Determine the [X, Y] coordinate at the center of the cell enclosing the given text.  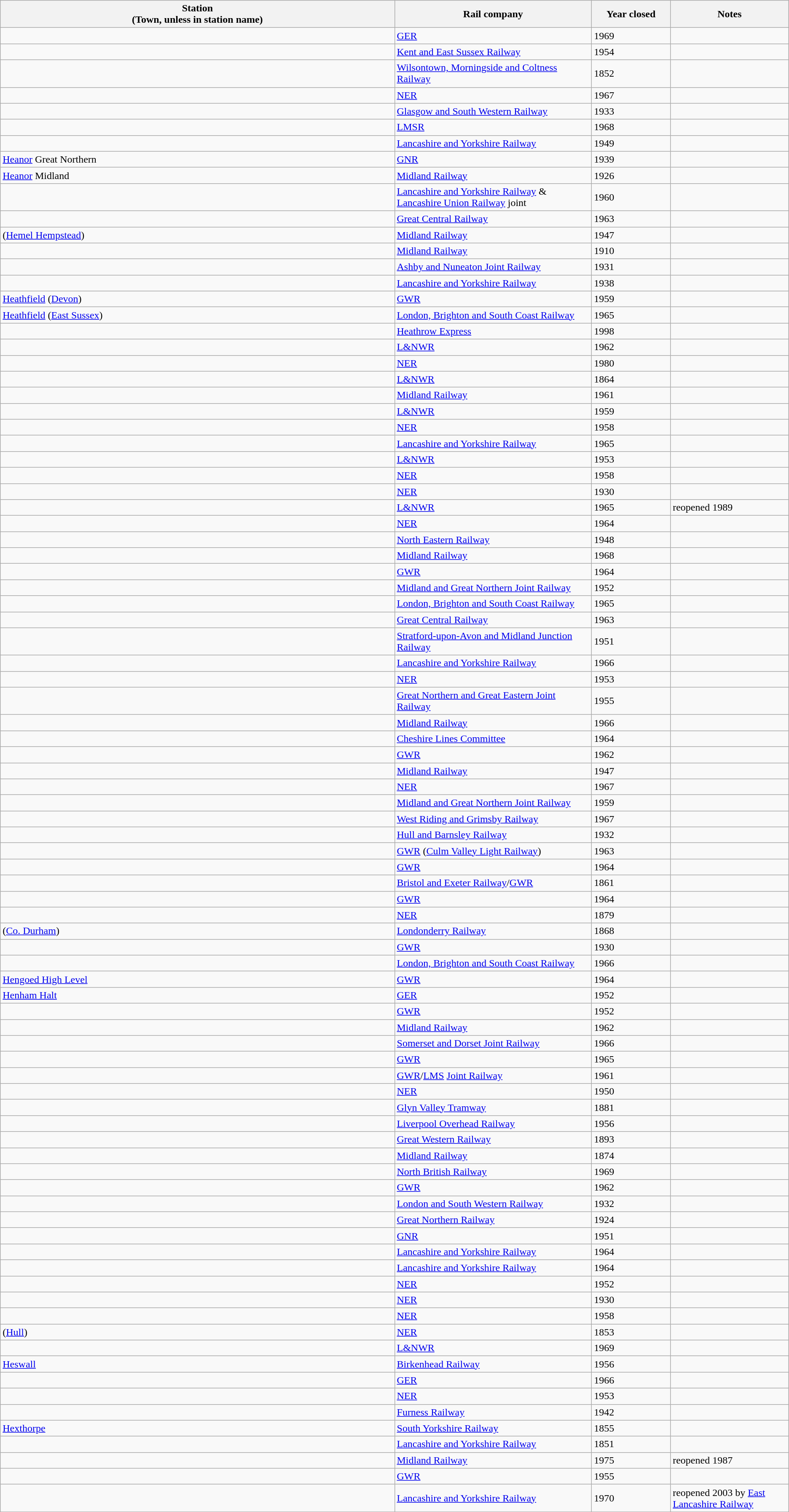
1864 [631, 379]
1954 [631, 52]
1949 [631, 143]
1881 [631, 1108]
reopened 2003 by East Lancashire Railway [730, 1498]
1942 [631, 1412]
1948 [631, 540]
LMSR [493, 127]
1960 [631, 197]
Cheshire Lines Committee [493, 739]
Kent and East Sussex Railway [493, 52]
1910 [631, 251]
1853 [631, 1332]
South Yorkshire Railway [493, 1428]
1868 [631, 931]
(Hemel Hempstead) [197, 235]
West Riding and Grimsby Railway [493, 819]
Heathrow Express [493, 331]
London and South Western Railway [493, 1204]
1938 [631, 283]
Bristol and Exeter Railway/GWR [493, 883]
Rail company [493, 14]
Wilsontown, Morningside and Coltness Railway [493, 73]
Great Western Railway [493, 1140]
Furness Railway [493, 1412]
Glasgow and South Western Railway [493, 111]
reopened 1987 [730, 1460]
Liverpool Overhead Railway [493, 1124]
1879 [631, 915]
Heanor Great Northern [197, 159]
Londonderry Railway [493, 931]
(Hull) [197, 1332]
1924 [631, 1220]
Heswall [197, 1364]
Heathfield (East Sussex) [197, 315]
1998 [631, 331]
Somerset and Dorset Joint Railway [493, 1044]
1893 [631, 1140]
Glyn Valley Tramway [493, 1108]
reopened 1989 [730, 508]
GWR/LMS Joint Railway [493, 1076]
Lancashire and Yorkshire Railway & Lancashire Union Railway joint [493, 197]
1855 [631, 1428]
1926 [631, 175]
1874 [631, 1156]
Birkenhead Railway [493, 1364]
Station(Town, unless in station name) [197, 14]
North British Railway [493, 1172]
1851 [631, 1444]
1861 [631, 883]
Ashby and Nuneaton Joint Railway [493, 267]
1933 [631, 111]
North Eastern Railway [493, 540]
Heanor Midland [197, 175]
1975 [631, 1460]
(Co. Durham) [197, 931]
1980 [631, 363]
Heathfield (Devon) [197, 299]
GWR (Culm Valley Light Railway) [493, 851]
Great Northern Railway [493, 1220]
1931 [631, 267]
1852 [631, 73]
Hexthorpe [197, 1428]
Great Northern and Great Eastern Joint Railway [493, 701]
1970 [631, 1498]
Hull and Barnsley Railway [493, 835]
1950 [631, 1092]
Hengoed High Level [197, 979]
Year closed [631, 14]
1939 [631, 159]
Henham Halt [197, 995]
Stratford-upon-Avon and Midland Junction Railway [493, 641]
Notes [730, 14]
